Scan for the cell matching the given text and deliver its (X, Y) coordinate at center. 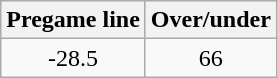
Pregame line (74, 20)
66 (210, 58)
Over/under (210, 20)
-28.5 (74, 58)
